Find where the given text appears and provide that cell's center as (x, y) coordinate. 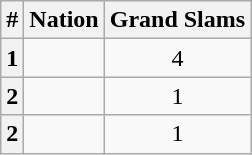
Grand Slams (177, 20)
Nation (64, 20)
4 (177, 58)
# (12, 20)
